Scan for the cell matching the given text and deliver its [x, y] coordinate at center. 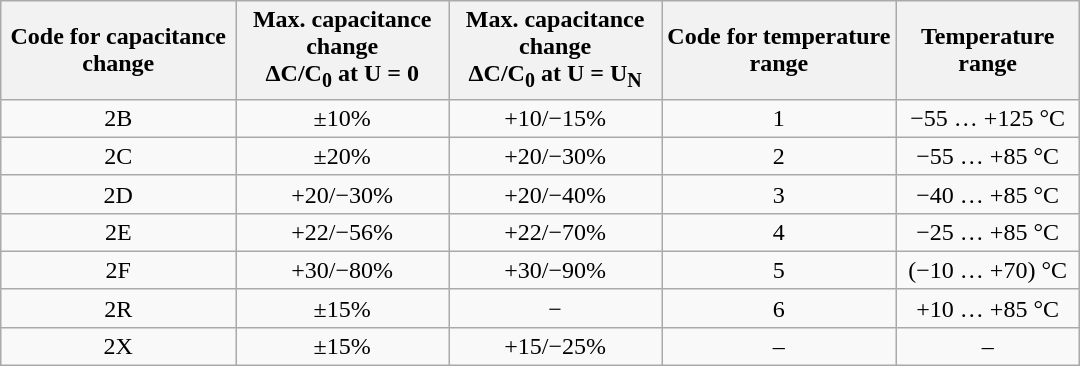
−25 … +85 °C [988, 232]
−40 … +85 °C [988, 194]
2R [118, 308]
−55 … +85 °C [988, 156]
+10/−15% [556, 118]
−55 … +125 °C [988, 118]
2C [118, 156]
1 [780, 118]
+30/−90% [556, 270]
Max. capacitance change ΔC/C0 at U = 0 [342, 50]
Code for temperature range [780, 50]
+20/−40% [556, 194]
(−10 … +70) °C [988, 270]
2 [780, 156]
Max. capacitance change ΔC/C0 at U = UN [556, 50]
Temperature range [988, 50]
Code for capacitance change [118, 50]
2F [118, 270]
±20% [342, 156]
2D [118, 194]
±10% [342, 118]
2E [118, 232]
5 [780, 270]
6 [780, 308]
2X [118, 346]
+30/−80% [342, 270]
+15/−25% [556, 346]
+10 … +85 °C [988, 308]
− [556, 308]
3 [780, 194]
+22/−70% [556, 232]
4 [780, 232]
+22/−56% [342, 232]
2B [118, 118]
